Output the [X, Y] coordinate of the center of the cell containing the given text.  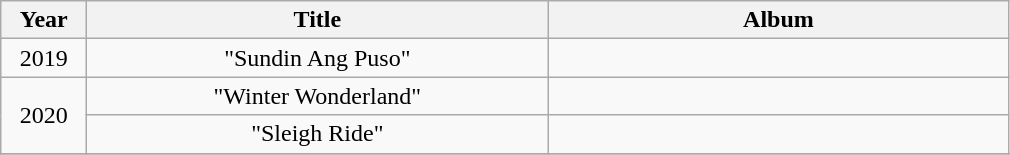
Year [44, 20]
Album [778, 20]
2019 [44, 58]
"Winter Wonderland" [318, 96]
Title [318, 20]
2020 [44, 115]
"Sleigh Ride" [318, 134]
"Sundin Ang Puso" [318, 58]
